Determine the [X, Y] coordinate at the center of the cell enclosing the given text.  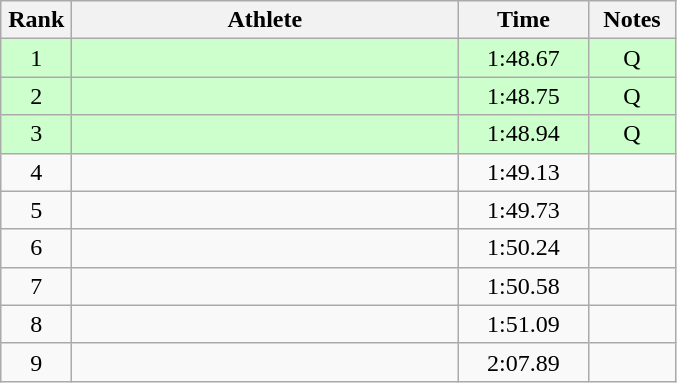
1:50.24 [524, 248]
Rank [36, 20]
6 [36, 248]
5 [36, 210]
1:48.94 [524, 134]
1:49.13 [524, 172]
7 [36, 286]
Time [524, 20]
3 [36, 134]
1:48.67 [524, 58]
4 [36, 172]
2 [36, 96]
9 [36, 362]
1:48.75 [524, 96]
Notes [632, 20]
1:49.73 [524, 210]
8 [36, 324]
1 [36, 58]
Athlete [265, 20]
1:51.09 [524, 324]
2:07.89 [524, 362]
1:50.58 [524, 286]
